Pinpoint the cell where the given text exists, returning its [X, Y] midpoint coordinate. 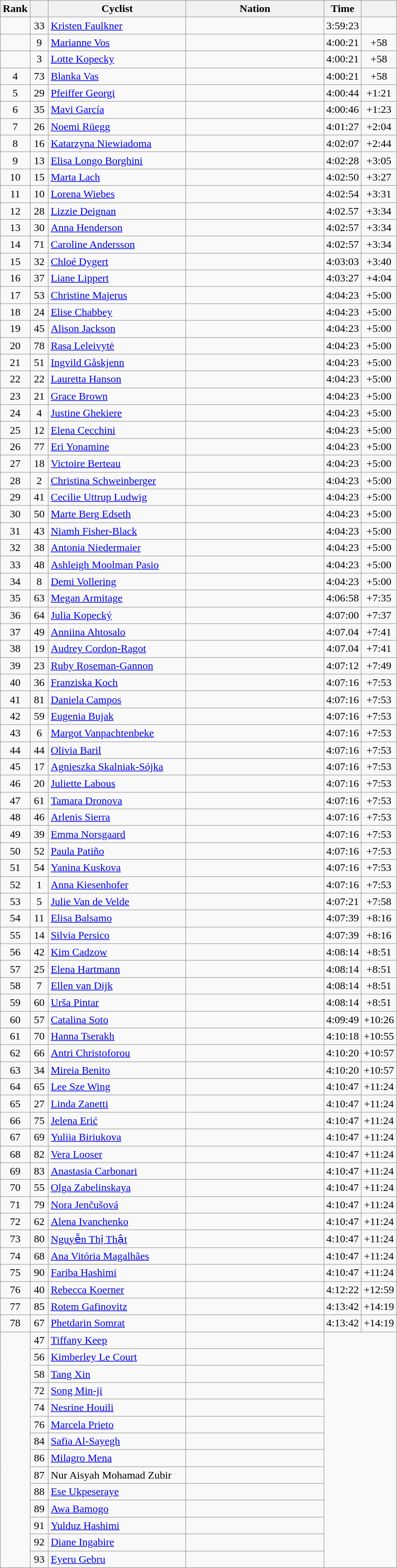
Katarzyna Niewiadoma [117, 143]
Ellen van Dijk [117, 986]
Song Min-ji [117, 1391]
4:02:54 [343, 194]
Vera Looser [117, 1154]
Franziska Koch [117, 682]
Lauretta Hanson [117, 379]
Time [343, 9]
Paula Patiño [117, 851]
4:02:50 [343, 177]
Tamara Dronova [117, 801]
Marcela Prieto [117, 1425]
Mavi García [117, 110]
Agnieszka Skalniak-Sójka [117, 767]
Diane Ingabire [117, 1542]
Chloé Dygert [117, 262]
Rebecca Koerner [117, 1290]
4:03:03 [343, 262]
Elena Hartmann [117, 969]
1 [39, 885]
Yuliia Biriukova [117, 1137]
Blanka Vas [117, 76]
4:10:18 [343, 1036]
4:02:07 [343, 143]
31 [15, 531]
+1:21 [378, 93]
Pfeiffer Georgi [117, 93]
81 [39, 699]
Caroline Andersson [117, 245]
Mireia Benito [117, 1070]
Daniela Campos [117, 699]
Nesrine Houili [117, 1407]
Anniina Ahtosalo [117, 632]
Marianne Vos [117, 42]
Audrey Cordon-Ragot [117, 649]
Elisa Balsamo [117, 918]
4:07:00 [343, 615]
Ingvild Gåskjenn [117, 362]
Urša Pintar [117, 1002]
Cecilie Uttrup Ludwig [117, 497]
Lizzie Deignan [117, 211]
Rotem Gafinovitz [117, 1306]
4:03:27 [343, 278]
Liane Lippert [117, 278]
Niamh Fisher-Black [117, 531]
Yulduz Hashimi [117, 1526]
79 [39, 1205]
4:00:46 [343, 110]
Tang Xin [117, 1374]
+7:49 [378, 666]
Phetdarin Somrat [117, 1323]
Kimberley Le Court [117, 1357]
Ese Ukpeseraye [117, 1492]
Nur Aisyah Mohamad Zubir [117, 1475]
86 [39, 1458]
85 [39, 1306]
Elise Chabbey [117, 312]
Rasa Leleivytė [117, 346]
Eyeru Gebru [117, 1559]
Victoire Berteau [117, 463]
Eugenia Bujak [117, 716]
4:09:49 [343, 1019]
Alison Jackson [117, 329]
Kristen Faulkner [117, 26]
Demi Vollering [117, 582]
+12:59 [378, 1290]
Alena Ivanchenko [117, 1221]
Jelena Erić [117, 1121]
+3:40 [378, 262]
Catalina Soto [117, 1019]
Ruby Roseman-Gannon [117, 666]
84 [39, 1441]
Emma Norsgaard [117, 834]
Awa Bamogo [117, 1509]
87 [39, 1475]
Fariba Hashimi [117, 1273]
+4:04 [378, 278]
Juliette Labous [117, 784]
2 [39, 480]
Kim Cadzow [117, 952]
Nation [255, 9]
+7:35 [378, 598]
Silvia Persico [117, 935]
+10:26 [378, 1019]
+2:44 [378, 143]
4:12:22 [343, 1290]
+2:04 [378, 127]
Christine Majerus [117, 295]
Antonia Niedermaier [117, 548]
Anna Kiesenhofer [117, 885]
83 [39, 1171]
+3:31 [378, 194]
Tiffany Keep [117, 1340]
Olivia Baril [117, 750]
Eri Yonamine [117, 447]
92 [39, 1542]
4:01:27 [343, 127]
Cyclist [117, 9]
Anastasia Carbonari [117, 1171]
+3:27 [378, 177]
Yanina Kuskova [117, 868]
4:00:44 [343, 93]
Antri Christoforou [117, 1053]
Christina Schweinberger [117, 480]
Ana Vitória Magalhães [117, 1256]
Megan Armitage [117, 598]
Marta Lach [117, 177]
89 [39, 1509]
3 [39, 59]
82 [39, 1154]
Grace Brown [117, 396]
Julie Van de Velde [117, 902]
Elisa Longo Borghini [117, 160]
4:02:28 [343, 160]
+1:23 [378, 110]
4:07:21 [343, 902]
Milagro Mena [117, 1458]
Anna Henderson [117, 228]
93 [39, 1559]
91 [39, 1526]
Linda Zanetti [117, 1104]
+10:55 [378, 1036]
+7:37 [378, 615]
4:07:12 [343, 666]
Nguyễn Thị Thật [117, 1239]
80 [39, 1239]
+7:58 [378, 902]
Ashleigh Moolman Pasio [117, 565]
+3:05 [378, 160]
88 [39, 1492]
Lee Sze Wing [117, 1087]
Hanna Tserakh [117, 1036]
Safia Al-Sayegh [117, 1441]
Marte Berg Edseth [117, 514]
Lotte Kopecky [117, 59]
Elena Cecchini [117, 430]
Justine Ghekiere [117, 413]
Nora Jenčušová [117, 1205]
Margot Vanpachtenbeke [117, 733]
Olga Zabelinskaya [117, 1188]
Julia Kopecký [117, 615]
4:06:58 [343, 598]
90 [39, 1273]
3:59:23 [343, 26]
Rank [15, 9]
Arlenis Sierra [117, 817]
Noemi Rüegg [117, 127]
Lorena Wiebes [117, 194]
4:02.57 [343, 211]
